For the text-containing cell, return its midpoint in (x, y) coordinate format. 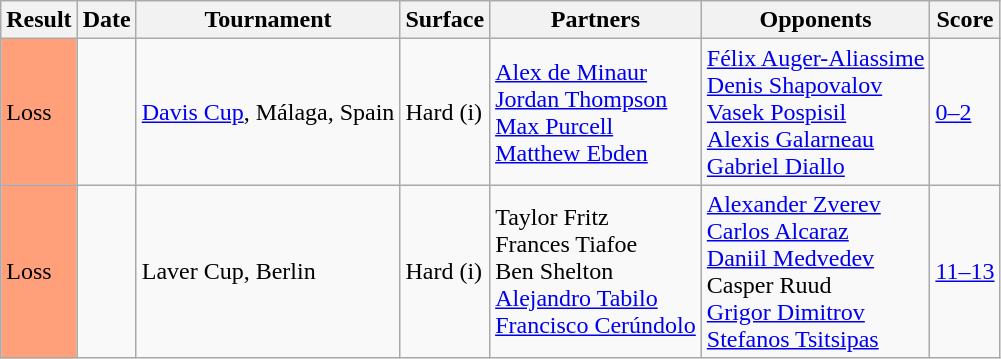
Score (965, 20)
Davis Cup, Málaga, Spain (268, 112)
Opponents (816, 20)
Date (106, 20)
11–13 (965, 272)
Result (39, 20)
Félix Auger-Aliassime Denis Shapovalov Vasek Pospisil Alexis Galarneau Gabriel Diallo (816, 112)
Partners (596, 20)
Alexander Zverev Carlos Alcaraz Daniil Medvedev Casper Ruud Grigor Dimitrov Stefanos Tsitsipas (816, 272)
Laver Cup, Berlin (268, 272)
0–2 (965, 112)
Surface (445, 20)
Taylor Fritz Frances Tiafoe Ben Shelton Alejandro Tabilo Francisco Cerúndolo (596, 272)
Alex de Minaur Jordan Thompson Max Purcell Matthew Ebden (596, 112)
Tournament (268, 20)
